Return [x, y] of the center of cell containing provided text 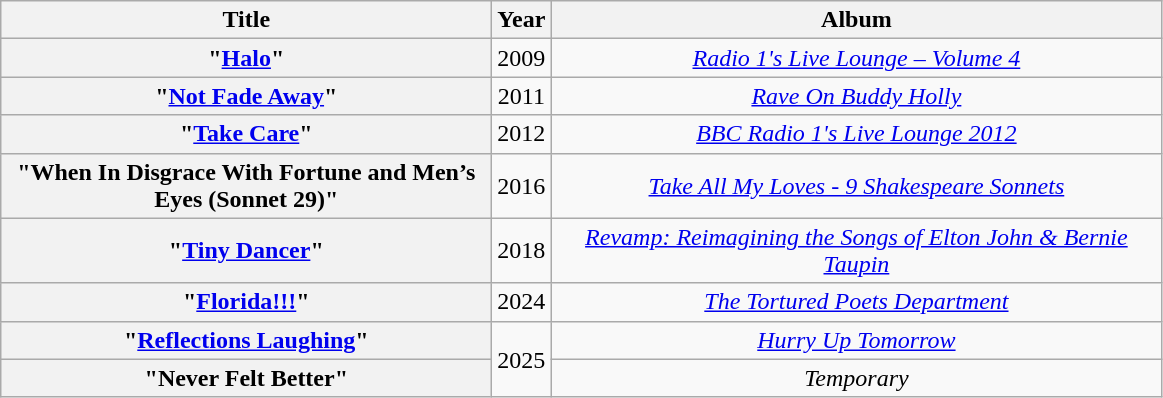
"Not Fade Away" [246, 96]
Year [522, 20]
Rave On Buddy Holly [856, 96]
"When In Disgrace With Fortune and Men’s Eyes (Sonnet 29)" [246, 186]
Hurry Up Tomorrow [856, 340]
2024 [522, 302]
Radio 1's Live Lounge – Volume 4 [856, 58]
2018 [522, 250]
"Tiny Dancer" [246, 250]
2009 [522, 58]
Take All My Loves - 9 Shakespeare Sonnets [856, 186]
2011 [522, 96]
Album [856, 20]
"Halo" [246, 58]
"Florida!!!" [246, 302]
Revamp: Reimagining the Songs of Elton John & Bernie Taupin [856, 250]
"Never Felt Better" [246, 378]
Title [246, 20]
2016 [522, 186]
2025 [522, 359]
"Take Care" [246, 134]
Temporary [856, 378]
2012 [522, 134]
"Reflections Laughing" [246, 340]
BBC Radio 1's Live Lounge 2012 [856, 134]
The Tortured Poets Department [856, 302]
